Determine the (X, Y) coordinate at the center of the cell enclosing the given text.  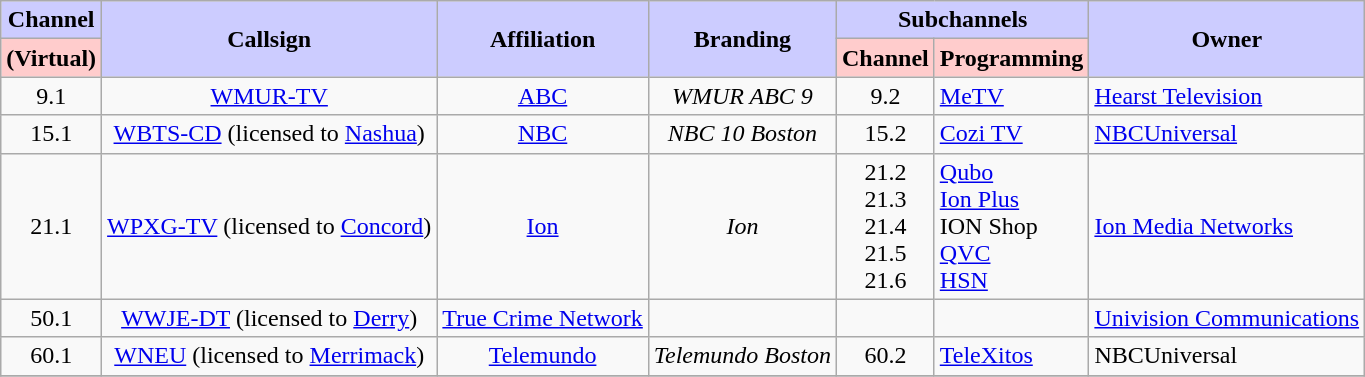
Branding (742, 39)
15.2 (886, 134)
21.1 (52, 226)
NBC (543, 134)
Subchannels (963, 20)
Programming (1012, 58)
True Crime Network (543, 318)
QuboIon PlusION ShopQVCHSN (1012, 226)
WNEU (licensed to Merrimack) (270, 356)
(Virtual) (52, 58)
9.2 (886, 96)
WMUR ABC 9 (742, 96)
Telemundo Boston (742, 356)
Owner (1227, 39)
TeleXitos (1012, 356)
WWJE-DT (licensed to Derry) (270, 318)
Affiliation (543, 39)
Telemundo (543, 356)
21.221.321.421.521.6 (886, 226)
60.2 (886, 356)
MeTV (1012, 96)
ABC (543, 96)
Callsign (270, 39)
WPXG-TV (licensed to Concord) (270, 226)
Ion Media Networks (1227, 226)
60.1 (52, 356)
WMUR-TV (270, 96)
Hearst Television (1227, 96)
WBTS-CD (licensed to Nashua) (270, 134)
Univision Communications (1227, 318)
15.1 (52, 134)
9.1 (52, 96)
NBC 10 Boston (742, 134)
Cozi TV (1012, 134)
50.1 (52, 318)
